Locate the cell with the specified text and output its [X, Y] center coordinate. 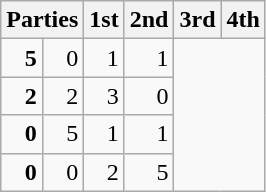
1st [104, 20]
2nd [149, 20]
Parties [42, 20]
3 [104, 96]
3rd [198, 20]
4th [243, 20]
